From the cell containing the given text, extract its center point as (x, y) coordinate. 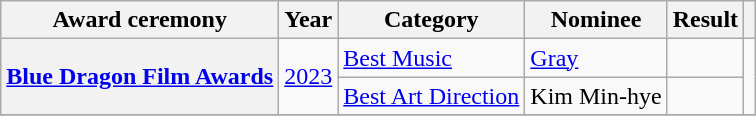
Nominee (596, 20)
Year (308, 20)
Gray (596, 58)
Best Art Direction (432, 96)
Blue Dragon Film Awards (140, 77)
Best Music (432, 58)
Result (705, 20)
Kim Min-hye (596, 96)
2023 (308, 77)
Category (432, 20)
Award ceremony (140, 20)
